Pinpoint the cell where the given text exists, returning its [X, Y] midpoint coordinate. 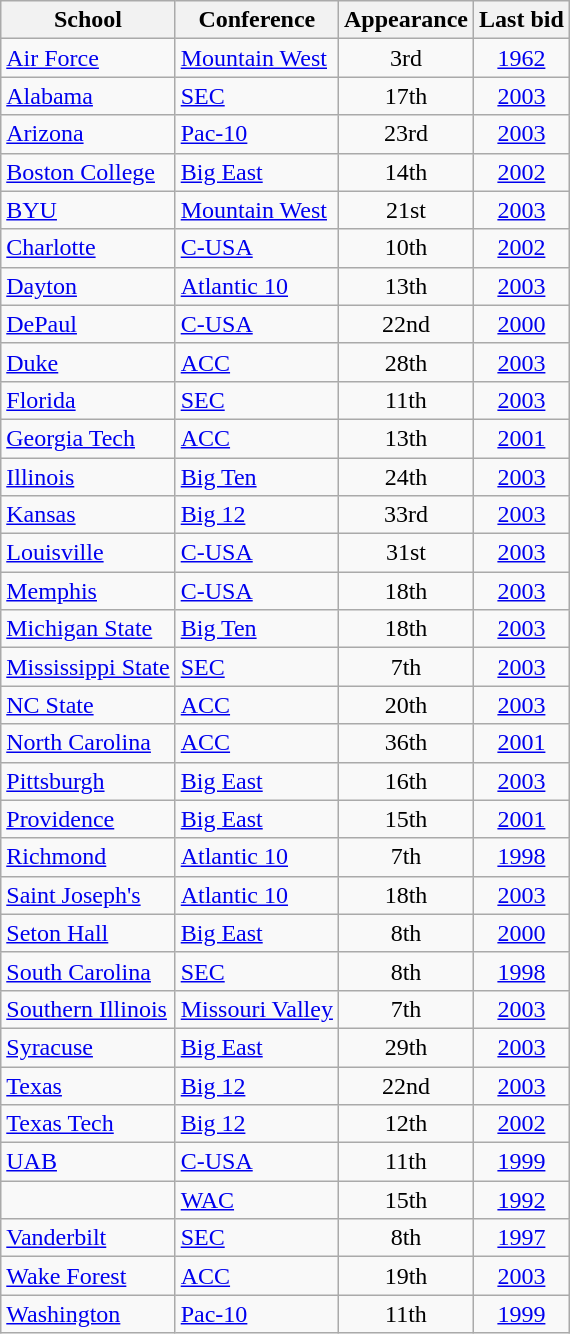
Conference [256, 20]
Saint Joseph's [88, 895]
14th [406, 172]
28th [406, 362]
Alabama [88, 96]
Duke [88, 362]
10th [406, 248]
1962 [522, 58]
16th [406, 781]
23rd [406, 134]
Illinois [88, 477]
NC State [88, 705]
Boston College [88, 172]
Texas [88, 1085]
Air Force [88, 58]
BYU [88, 210]
24th [406, 477]
Southern Illinois [88, 1009]
UAB [88, 1162]
Mississippi State [88, 667]
North Carolina [88, 743]
Syracuse [88, 1047]
Providence [88, 819]
South Carolina [88, 971]
3rd [406, 58]
36th [406, 743]
31st [406, 553]
Dayton [88, 286]
Florida [88, 400]
Georgia Tech [88, 438]
Vanderbilt [88, 1238]
Richmond [88, 857]
Memphis [88, 591]
Seton Hall [88, 933]
Pittsburgh [88, 781]
1992 [522, 1200]
Kansas [88, 515]
WAC [256, 1200]
Appearance [406, 20]
Louisville [88, 553]
19th [406, 1276]
Missouri Valley [256, 1009]
21st [406, 210]
Texas Tech [88, 1124]
Charlotte [88, 248]
29th [406, 1047]
School [88, 20]
DePaul [88, 324]
20th [406, 705]
33rd [406, 515]
Wake Forest [88, 1276]
Arizona [88, 134]
12th [406, 1124]
Last bid [522, 20]
17th [406, 96]
1997 [522, 1238]
Michigan State [88, 629]
Washington [88, 1314]
